Output the [X, Y] coordinate of the center of the cell containing the given text.  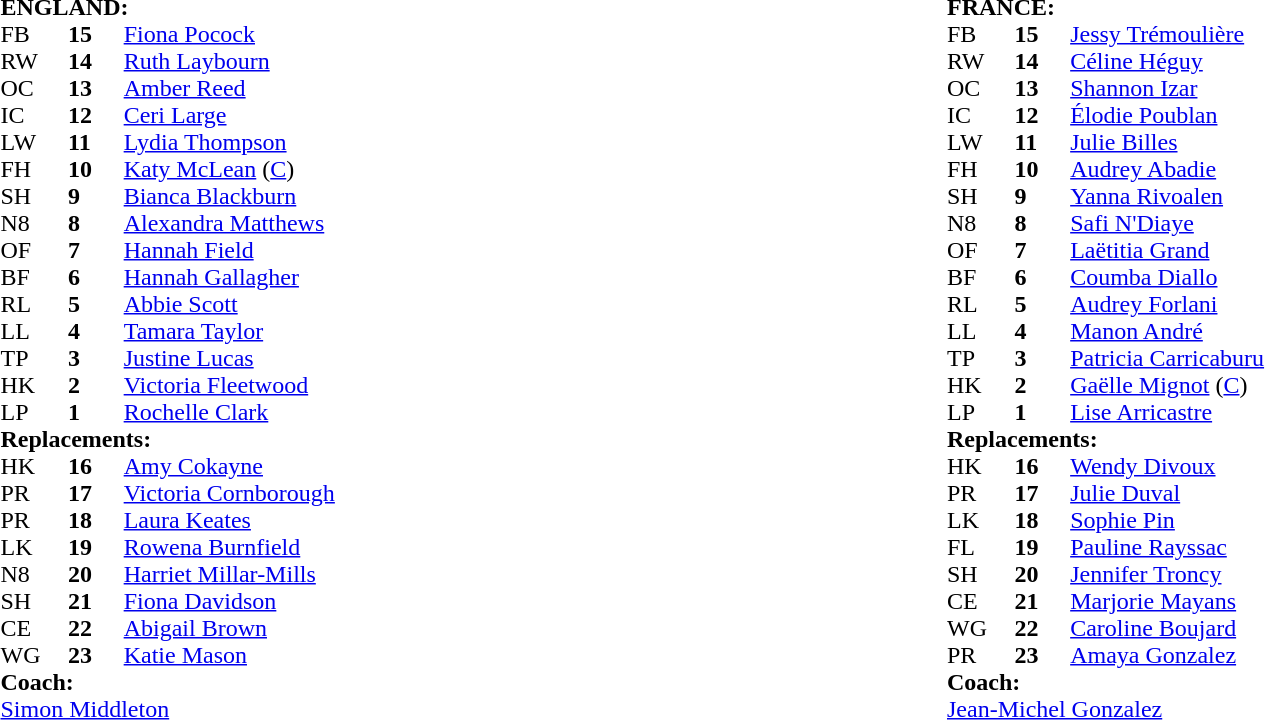
Victoria Fleetwood [328, 386]
FL [980, 548]
Lydia Thompson [328, 142]
Victoria Cornborough [328, 494]
Ceri Large [328, 116]
Rochelle Clark [328, 412]
Laura Keates [328, 520]
Amber Reed [328, 88]
Rowena Burnfield [328, 548]
Fiona Davidson [328, 602]
Justine Lucas [328, 358]
Fiona Pocock [328, 34]
Amy Cokayne [328, 466]
Coach: [470, 682]
Hannah Gallagher [328, 278]
Harriet Millar-Mills [328, 574]
Alexandra Matthews [328, 224]
Katy McLean (C) [328, 170]
Hannah Field [328, 250]
Abbie Scott [328, 304]
Tamara Taylor [328, 332]
Katie Mason [328, 656]
Replacements: [470, 440]
Bianca Blackburn [328, 196]
Abigail Brown [328, 628]
Ruth Laybourn [328, 62]
